Return (X, Y) of the center of cell containing provided text 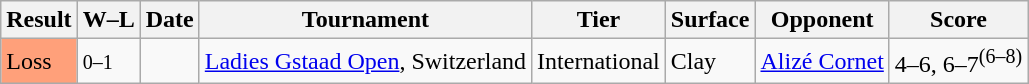
Surface (710, 20)
Tournament (365, 20)
Loss (39, 62)
Ladies Gstaad Open, Switzerland (365, 62)
Tier (599, 20)
W–L (108, 20)
Date (170, 20)
International (599, 62)
Clay (710, 62)
Alizé Cornet (822, 62)
0–1 (108, 62)
4–6, 6–7(6–8) (958, 62)
Opponent (822, 20)
Result (39, 20)
Score (958, 20)
